Identify which cell holds the provided text, then report its [x, y] central coordinate. 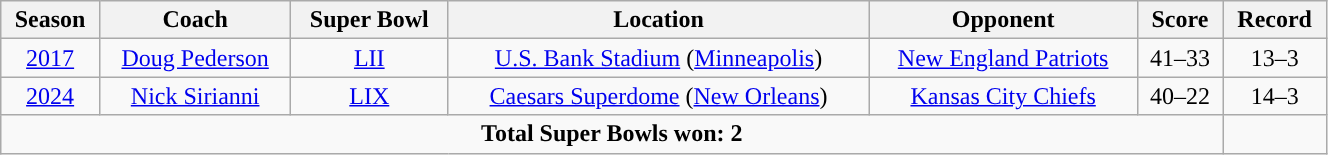
Nick Sirianni [194, 96]
Location [658, 20]
13–3 [1275, 58]
LII [370, 58]
U.S. Bank Stadium (Minneapolis) [658, 58]
Doug Pederson [194, 58]
2024 [50, 96]
Opponent [1003, 20]
Total Super Bowls won: 2 [612, 134]
14–3 [1275, 96]
Kansas City Chiefs [1003, 96]
Season [50, 20]
40–22 [1180, 96]
Record [1275, 20]
41–33 [1180, 58]
LIX [370, 96]
New England Patriots [1003, 58]
Caesars Superdome (New Orleans) [658, 96]
2017 [50, 58]
Super Bowl [370, 20]
Coach [194, 20]
Score [1180, 20]
